Return the (x, y) coordinate for the center point of the cell that contains the specified text.  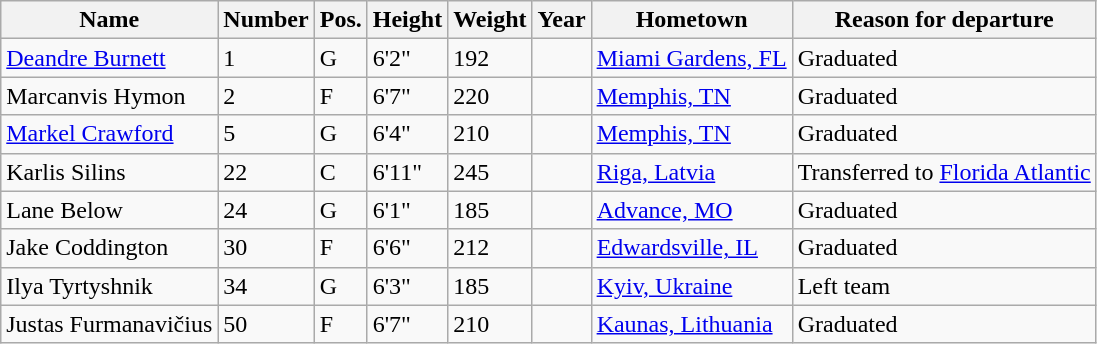
220 (490, 96)
5 (266, 134)
Number (266, 20)
2 (266, 96)
1 (266, 58)
Weight (490, 20)
22 (266, 172)
6'6" (407, 248)
Markel Crawford (110, 134)
212 (490, 248)
Deandre Burnett (110, 58)
6'1" (407, 210)
Kyiv, Ukraine (692, 286)
Jake Coddington (110, 248)
Hometown (692, 20)
6'2" (407, 58)
6'4" (407, 134)
Riga, Latvia (692, 172)
24 (266, 210)
192 (490, 58)
6'3" (407, 286)
Reason for departure (944, 20)
Left team (944, 286)
Year (562, 20)
Marcanvis Hymon (110, 96)
C (340, 172)
Justas Furmanavičius (110, 324)
30 (266, 248)
Height (407, 20)
Transferred to Florida Atlantic (944, 172)
Pos. (340, 20)
Edwardsville, IL (692, 248)
6'11" (407, 172)
Advance, MO (692, 210)
Kaunas, Lithuania (692, 324)
Name (110, 20)
Ilya Tyrtyshnik (110, 286)
50 (266, 324)
245 (490, 172)
34 (266, 286)
Miami Gardens, FL (692, 58)
Lane Below (110, 210)
Karlis Silins (110, 172)
